Find where the given text appears and provide that cell's center as (x, y) coordinate. 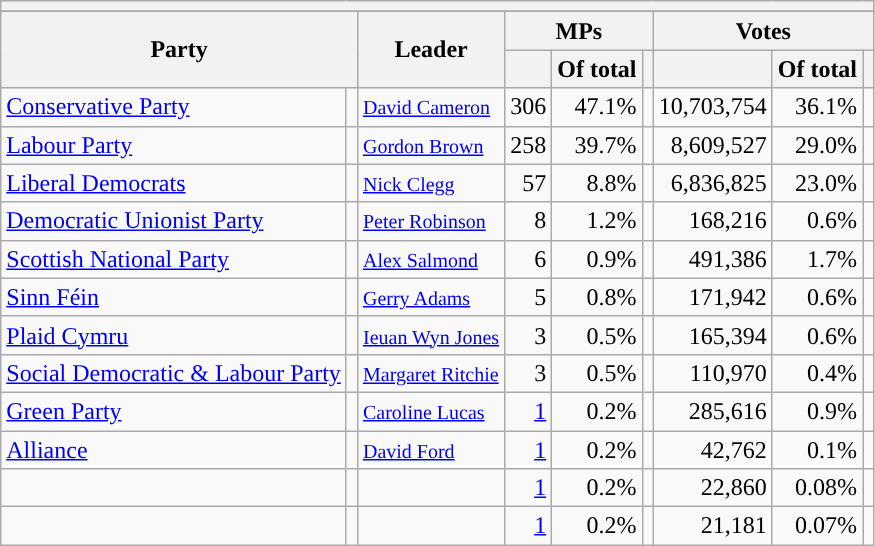
10,703,754 (712, 107)
110,970 (712, 373)
47.1% (597, 107)
Gordon Brown (430, 145)
6 (528, 259)
6,836,825 (712, 183)
5 (528, 297)
0.4% (817, 373)
Social Democratic & Labour Party (174, 373)
Caroline Lucas (430, 411)
Margaret Ritchie (430, 373)
21,181 (712, 526)
Scottish National Party (174, 259)
Peter Robinson (430, 221)
42,762 (712, 449)
David Cameron (430, 107)
0.07% (817, 526)
Votes (763, 31)
165,394 (712, 335)
8.8% (597, 183)
22,860 (712, 488)
0.08% (817, 488)
Alex Salmond (430, 259)
Green Party (174, 411)
23.0% (817, 183)
39.7% (597, 145)
491,386 (712, 259)
57 (528, 183)
Gerry Adams (430, 297)
1.7% (817, 259)
258 (528, 145)
Alliance (174, 449)
1.2% (597, 221)
171,942 (712, 297)
8,609,527 (712, 145)
Conservative Party (174, 107)
0.8% (597, 297)
Liberal Democrats (174, 183)
Democratic Unionist Party (174, 221)
Sinn Féin (174, 297)
Plaid Cymru (174, 335)
Party (180, 50)
285,616 (712, 411)
Ieuan Wyn Jones (430, 335)
306 (528, 107)
168,216 (712, 221)
David Ford (430, 449)
Leader (430, 50)
29.0% (817, 145)
MPs (579, 31)
Nick Clegg (430, 183)
Labour Party (174, 145)
8 (528, 221)
36.1% (817, 107)
0.1% (817, 449)
